Scan for the cell matching the given text and deliver its [x, y] coordinate at center. 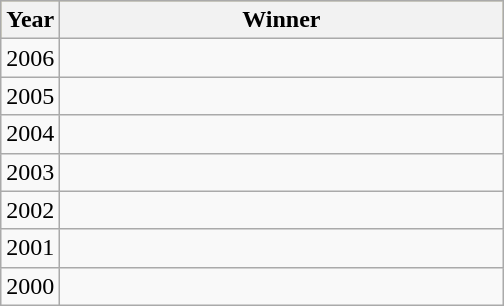
2002 [30, 210]
Winner [282, 20]
2005 [30, 96]
2000 [30, 286]
2003 [30, 172]
Year [30, 20]
2001 [30, 248]
2006 [30, 58]
2004 [30, 134]
